Capture the cell that displays the provided text and extract its [X, Y] central coordinate. 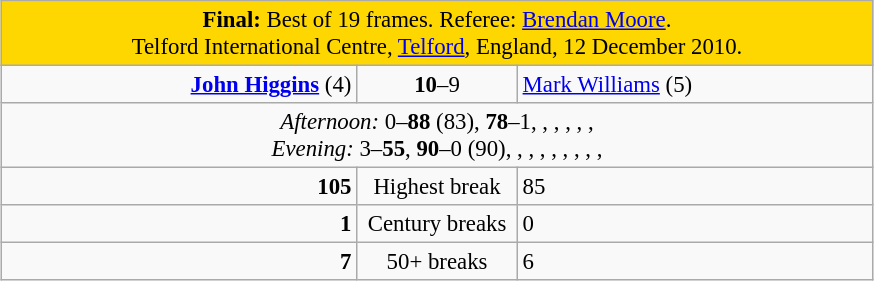
Afternoon: 0–88 (83), 78–1, , , , , , Evening: 3–55, 90–0 (90), , , , , , , , , [437, 136]
Final: Best of 19 frames. Referee: Brendan Moore.Telford International Centre, Telford, England, 12 December 2010. [437, 34]
Highest break [438, 187]
John Higgins (4) [179, 85]
Mark Williams (5) [695, 85]
105 [179, 187]
10–9 [438, 85]
50+ breaks [438, 262]
0 [695, 224]
6 [695, 262]
85 [695, 187]
1 [179, 224]
7 [179, 262]
Century breaks [438, 224]
